Pinpoint the cell where the given text exists, returning its [x, y] midpoint coordinate. 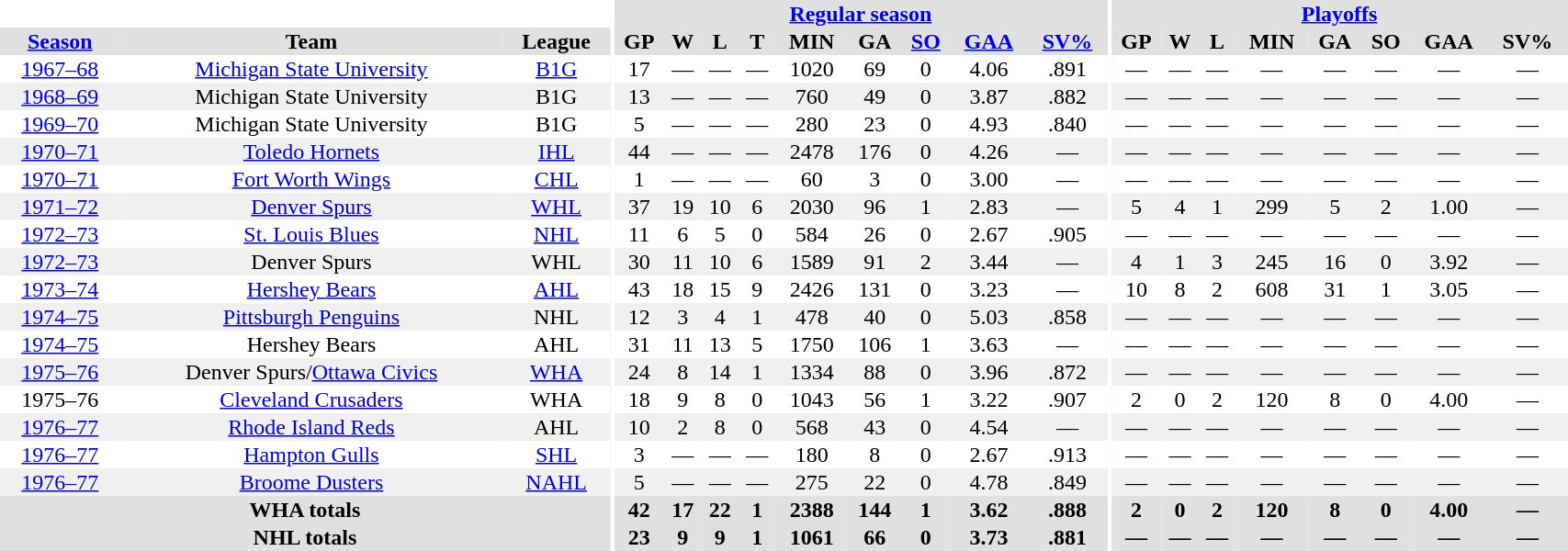
66 [874, 537]
.891 [1067, 69]
.849 [1067, 482]
.907 [1067, 399]
2426 [812, 289]
60 [812, 179]
NHL totals [305, 537]
1020 [812, 69]
.881 [1067, 537]
NAHL [557, 482]
.840 [1067, 124]
4.54 [988, 427]
478 [812, 317]
.882 [1067, 96]
4.26 [988, 152]
3.87 [988, 96]
69 [874, 69]
49 [874, 96]
280 [812, 124]
.872 [1067, 372]
1969–70 [61, 124]
League [557, 41]
26 [874, 234]
37 [639, 207]
30 [639, 262]
Cleveland Crusaders [312, 399]
96 [874, 207]
Fort Worth Wings [312, 179]
106 [874, 344]
Rhode Island Reds [312, 427]
1061 [812, 537]
15 [720, 289]
176 [874, 152]
245 [1271, 262]
91 [874, 262]
299 [1271, 207]
St. Louis Blues [312, 234]
1.00 [1450, 207]
.888 [1067, 510]
Playoffs [1339, 14]
Team [312, 41]
275 [812, 482]
SHL [557, 455]
T [757, 41]
180 [812, 455]
1334 [812, 372]
2388 [812, 510]
2030 [812, 207]
4.78 [988, 482]
3.62 [988, 510]
.858 [1067, 317]
19 [683, 207]
WHA totals [305, 510]
42 [639, 510]
IHL [557, 152]
2478 [812, 152]
144 [874, 510]
131 [874, 289]
3.22 [988, 399]
760 [812, 96]
Regular season [860, 14]
3.92 [1450, 262]
CHL [557, 179]
.905 [1067, 234]
Pittsburgh Penguins [312, 317]
1043 [812, 399]
3.05 [1450, 289]
12 [639, 317]
56 [874, 399]
1968–69 [61, 96]
.913 [1067, 455]
3.23 [988, 289]
Denver Spurs/Ottawa Civics [312, 372]
40 [874, 317]
16 [1336, 262]
88 [874, 372]
3.63 [988, 344]
1967–68 [61, 69]
1750 [812, 344]
24 [639, 372]
Broome Dusters [312, 482]
568 [812, 427]
3.73 [988, 537]
1589 [812, 262]
1971–72 [61, 207]
2.83 [988, 207]
584 [812, 234]
3.00 [988, 179]
Hampton Gulls [312, 455]
3.44 [988, 262]
4.06 [988, 69]
44 [639, 152]
14 [720, 372]
1973–74 [61, 289]
5.03 [988, 317]
3.96 [988, 372]
Toledo Hornets [312, 152]
4.93 [988, 124]
Season [61, 41]
608 [1271, 289]
